Pinpoint the cell where the given text exists, returning its (x, y) midpoint coordinate. 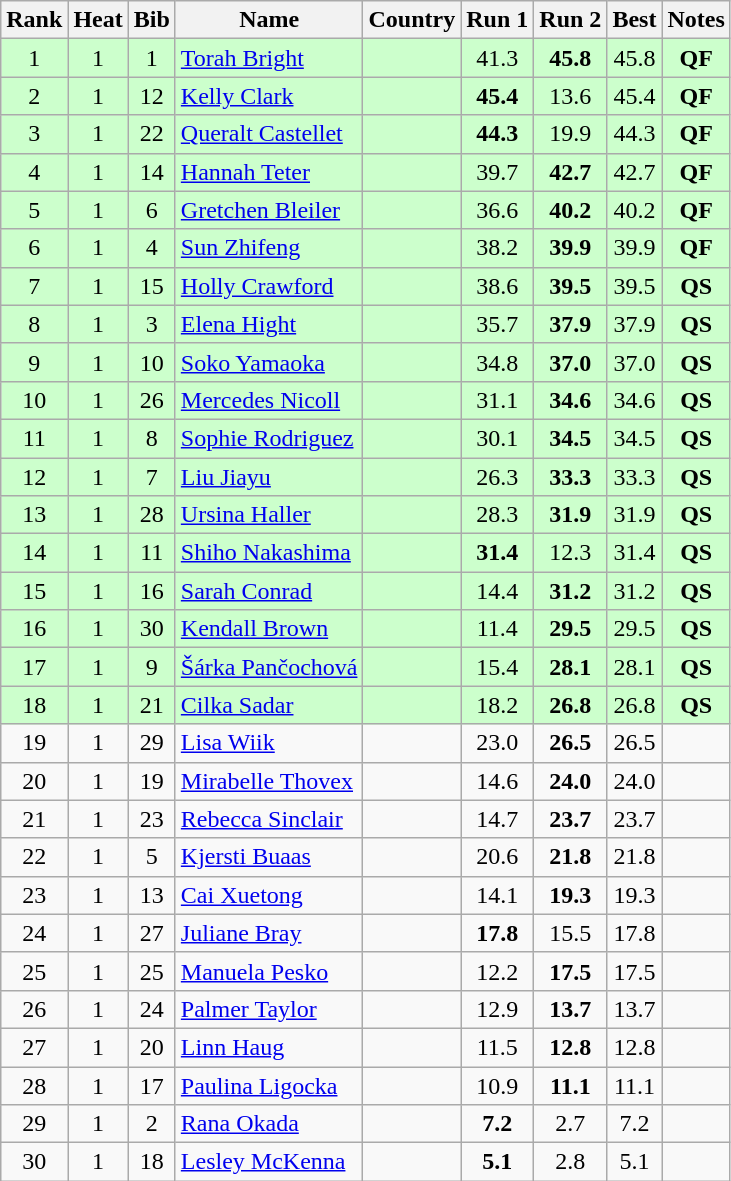
14.4 (498, 591)
Liu Jiayu (269, 477)
Bib (152, 20)
Kelly Clark (269, 96)
Notes (696, 20)
2.7 (570, 1124)
Run 1 (498, 20)
14.7 (498, 819)
Holly Crawford (269, 286)
12.2 (498, 971)
34.8 (498, 362)
Kendall Brown (269, 629)
Manuela Pesko (269, 971)
Shiho Nakashima (269, 553)
Sun Zhifeng (269, 248)
Mirabelle Thovex (269, 781)
Linn Haug (269, 1047)
Palmer Taylor (269, 1009)
23.0 (498, 743)
Mercedes Nicoll (269, 400)
18.2 (498, 705)
30.1 (498, 438)
2.8 (570, 1162)
39.7 (498, 172)
36.6 (498, 210)
12.3 (570, 553)
14.6 (498, 781)
Country (412, 20)
Torah Bright (269, 58)
Cilka Sadar (269, 705)
Queralt Castellet (269, 134)
11.4 (498, 629)
Elena Hight (269, 324)
15.4 (498, 667)
Gretchen Bleiler (269, 210)
35.7 (498, 324)
Rana Okada (269, 1124)
15.5 (570, 933)
Šárka Pančochová (269, 667)
Hannah Teter (269, 172)
Kjersti Buaas (269, 857)
38.2 (498, 248)
12.9 (498, 1009)
26.3 (498, 477)
20.6 (498, 857)
41.3 (498, 58)
10.9 (498, 1085)
Heat (98, 20)
Paulina Ligocka (269, 1085)
19.9 (570, 134)
Rebecca Sinclair (269, 819)
Best (634, 20)
Sarah Conrad (269, 591)
Juliane Bray (269, 933)
Soko Yamaoka (269, 362)
28.3 (498, 515)
Run 2 (570, 20)
38.6 (498, 286)
Cai Xuetong (269, 895)
13.6 (570, 96)
Name (269, 20)
Rank (34, 20)
11.5 (498, 1047)
Ursina Haller (269, 515)
Lesley McKenna (269, 1162)
Sophie Rodriguez (269, 438)
31.1 (498, 400)
Lisa Wiik (269, 743)
14.1 (498, 895)
